Scan for the cell matching the given text and deliver its (X, Y) coordinate at center. 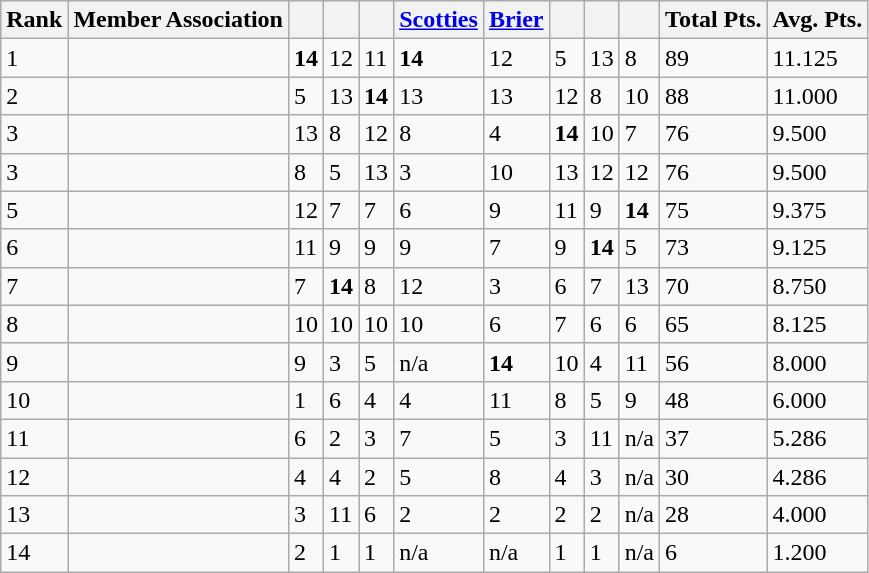
9.375 (818, 210)
Scotties (439, 20)
Rank (34, 20)
11.125 (818, 58)
73 (714, 248)
4.286 (818, 477)
65 (714, 324)
56 (714, 362)
88 (714, 96)
28 (714, 515)
8.750 (818, 286)
5.286 (818, 438)
37 (714, 438)
11.000 (818, 96)
Member Association (178, 20)
70 (714, 286)
48 (714, 400)
Total Pts. (714, 20)
Brier (516, 20)
89 (714, 58)
75 (714, 210)
1.200 (818, 553)
30 (714, 477)
9.125 (818, 248)
6.000 (818, 400)
8.000 (818, 362)
8.125 (818, 324)
Avg. Pts. (818, 20)
4.000 (818, 515)
